Detect which cell encompasses the target text, then output its [x, y] center coordinate. 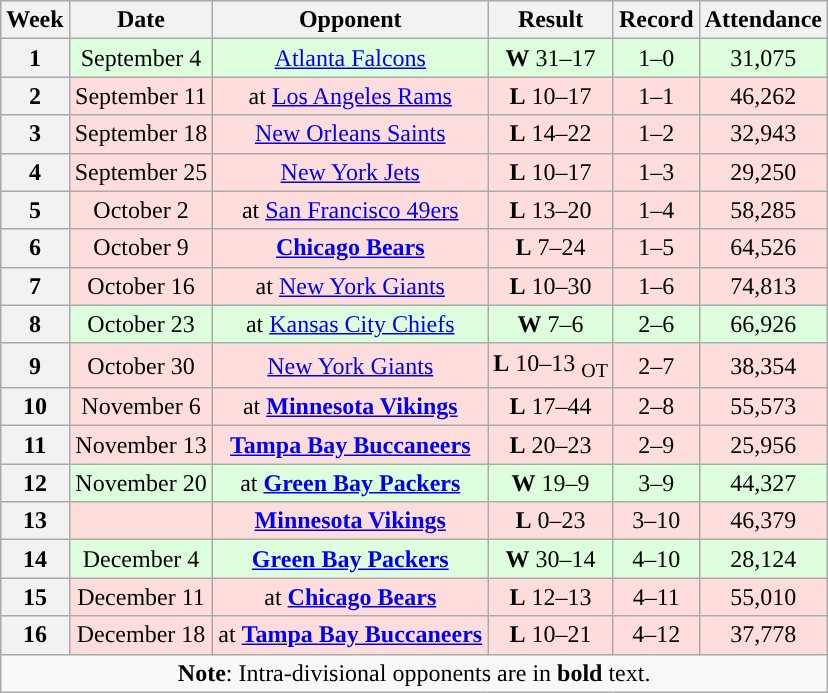
55,010 [763, 597]
at Chicago Bears [350, 597]
W 7–6 [551, 324]
3 [35, 134]
38,354 [763, 365]
12 [35, 483]
37,778 [763, 635]
at Minnesota Vikings [350, 407]
10 [35, 407]
New Orleans Saints [350, 134]
1–4 [656, 210]
Green Bay Packers [350, 559]
1–2 [656, 134]
1–0 [656, 58]
1–6 [656, 286]
L 20–23 [551, 445]
25,956 [763, 445]
6 [35, 248]
December 11 [141, 597]
3–10 [656, 521]
9 [35, 365]
W 31–17 [551, 58]
4 [35, 172]
at New York Giants [350, 286]
1–3 [656, 172]
November 20 [141, 483]
L 10–30 [551, 286]
L 10–13 OT [551, 365]
September 18 [141, 134]
Minnesota Vikings [350, 521]
at Tampa Bay Buccaneers [350, 635]
2–8 [656, 407]
Atlanta Falcons [350, 58]
L 13–20 [551, 210]
L 10–21 [551, 635]
2 [35, 96]
44,327 [763, 483]
1 [35, 58]
September 4 [141, 58]
at Green Bay Packers [350, 483]
Opponent [350, 20]
11 [35, 445]
December 18 [141, 635]
December 4 [141, 559]
31,075 [763, 58]
5 [35, 210]
4–12 [656, 635]
29,250 [763, 172]
64,526 [763, 248]
2–7 [656, 365]
8 [35, 324]
55,573 [763, 407]
Attendance [763, 20]
October 2 [141, 210]
Note: Intra-divisional opponents are in bold text. [414, 673]
58,285 [763, 210]
November 6 [141, 407]
2–9 [656, 445]
October 16 [141, 286]
Date [141, 20]
1–1 [656, 96]
15 [35, 597]
at Kansas City Chiefs [350, 324]
L 0–23 [551, 521]
2–6 [656, 324]
7 [35, 286]
New York Giants [350, 365]
W 30–14 [551, 559]
September 11 [141, 96]
66,926 [763, 324]
Chicago Bears [350, 248]
1–5 [656, 248]
Tampa Bay Buccaneers [350, 445]
Result [551, 20]
New York Jets [350, 172]
Week [35, 20]
November 13 [141, 445]
at San Francisco 49ers [350, 210]
14 [35, 559]
46,379 [763, 521]
October 23 [141, 324]
28,124 [763, 559]
W 19–9 [551, 483]
32,943 [763, 134]
4–10 [656, 559]
13 [35, 521]
16 [35, 635]
L 17–44 [551, 407]
L 7–24 [551, 248]
L 12–13 [551, 597]
4–11 [656, 597]
October 30 [141, 365]
74,813 [763, 286]
at Los Angeles Rams [350, 96]
L 14–22 [551, 134]
Record [656, 20]
3–9 [656, 483]
October 9 [141, 248]
September 25 [141, 172]
46,262 [763, 96]
